Scan for the cell matching the given text and deliver its [X, Y] coordinate at center. 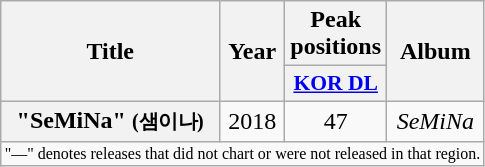
Title [110, 52]
KOR DL [336, 84]
2018 [252, 121]
Peak positions [336, 34]
SeMiNa [436, 121]
"SeMiNa" (샘이나) [110, 121]
Album [436, 52]
Year [252, 52]
47 [336, 121]
"—" denotes releases that did not chart or were not released in that region. [242, 153]
